Identify which cell holds the provided text, then report its (x, y) central coordinate. 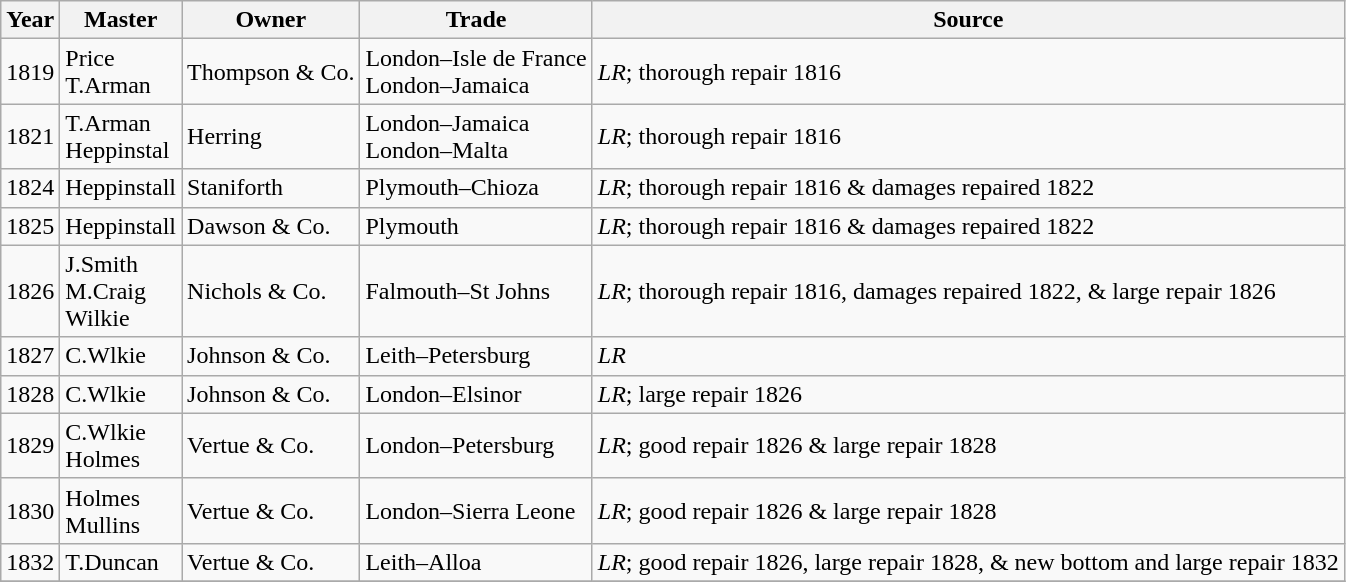
1821 (30, 136)
London–JamaicaLondon–Malta (476, 136)
Plymouth (476, 226)
LR; large repair 1826 (968, 394)
1827 (30, 356)
Falmouth–St Johns (476, 291)
Staniforth (271, 188)
1828 (30, 394)
1826 (30, 291)
LR (968, 356)
Herring (271, 136)
J.SmithM.CraigWilkie (121, 291)
1829 (30, 446)
Dawson & Co. (271, 226)
1832 (30, 562)
C.WlkieHolmes (121, 446)
Master (121, 20)
Thompson & Co. (271, 72)
London–Isle de FranceLondon–Jamaica (476, 72)
London–Petersburg (476, 446)
1819 (30, 72)
Plymouth–Chioza (476, 188)
HolmesMullins (121, 510)
1824 (30, 188)
Nichols & Co. (271, 291)
1825 (30, 226)
Owner (271, 20)
T.ArmanHeppinstal (121, 136)
T.Duncan (121, 562)
PriceT.Arman (121, 72)
Trade (476, 20)
1830 (30, 510)
LR; good repair 1826, large repair 1828, & new bottom and large repair 1832 (968, 562)
Year (30, 20)
London–Elsinor (476, 394)
Source (968, 20)
London–Sierra Leone (476, 510)
Leith–Petersburg (476, 356)
Leith–Alloa (476, 562)
LR; thorough repair 1816, damages repaired 1822, & large repair 1826 (968, 291)
